Detect which cell encompasses the target text, then output its (X, Y) center coordinate. 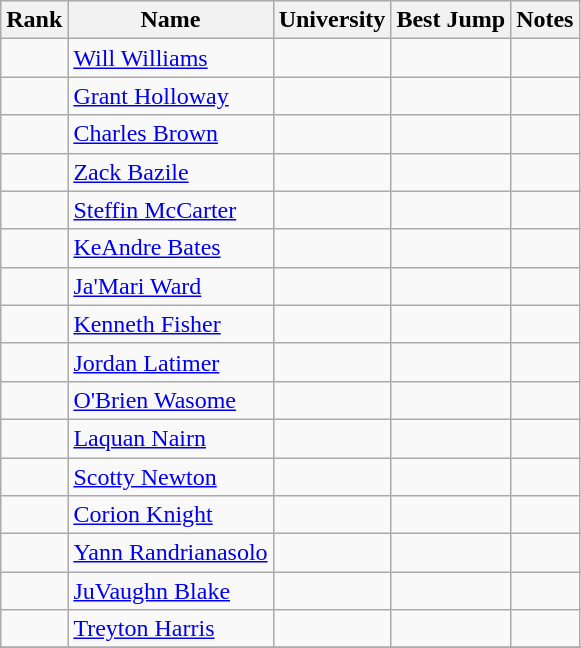
Ja'Mari Ward (170, 286)
Laquan Nairn (170, 438)
Name (170, 20)
Yann Randrianasolo (170, 553)
Corion Knight (170, 515)
Grant Holloway (170, 96)
O'Brien Wasome (170, 400)
Will Williams (170, 58)
Scotty Newton (170, 477)
Best Jump (451, 20)
Treyton Harris (170, 629)
Steffin McCarter (170, 210)
Kenneth Fisher (170, 324)
Rank (34, 20)
Charles Brown (170, 134)
University (332, 20)
KeAndre Bates (170, 248)
JuVaughn Blake (170, 591)
Zack Bazile (170, 172)
Notes (545, 20)
Jordan Latimer (170, 362)
